Provide the (x, y) coordinate of the cell's center where the given text is located.  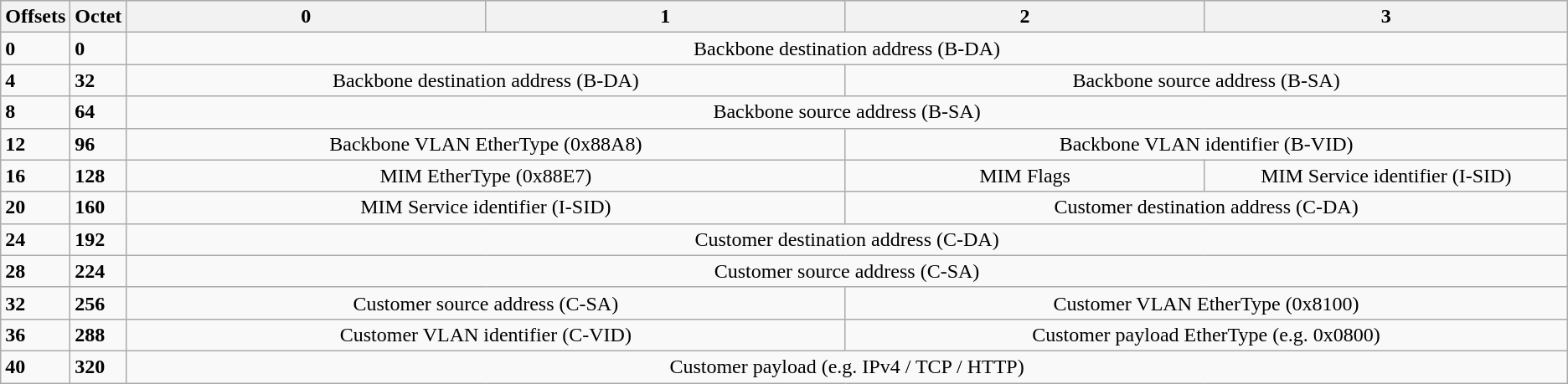
24 (35, 239)
Customer payload (e.g. IPv4 / TCP / HTTP) (847, 366)
Customer VLAN identifier (C-VID) (486, 335)
Octet (99, 17)
Backbone VLAN identifier (B-VID) (1206, 144)
16 (35, 176)
40 (35, 366)
128 (99, 176)
Offsets (35, 17)
64 (99, 112)
320 (99, 366)
MIM EtherType (0x88E7) (486, 176)
96 (99, 144)
4 (35, 80)
36 (35, 335)
Backbone VLAN EtherType (0x88A8) (486, 144)
160 (99, 207)
28 (35, 271)
3 (1385, 17)
256 (99, 303)
12 (35, 144)
224 (99, 271)
20 (35, 207)
Customer VLAN EtherType (0x8100) (1206, 303)
192 (99, 239)
288 (99, 335)
2 (1025, 17)
8 (35, 112)
1 (665, 17)
MIM Flags (1025, 176)
Customer payload EtherType (e.g. 0x0800) (1206, 335)
